Locate the cell with the specified text and output its (x, y) center coordinate. 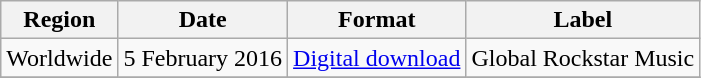
Worldwide (60, 58)
5 February 2016 (203, 58)
Global Rockstar Music (583, 58)
Region (60, 20)
Label (583, 20)
Date (203, 20)
Format (377, 20)
Digital download (377, 58)
